Detect which cell encompasses the target text, then output its [x, y] center coordinate. 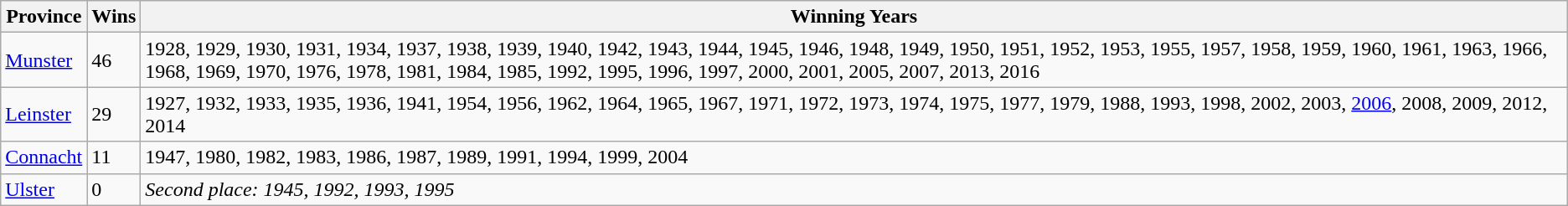
Province [44, 17]
Wins [114, 17]
0 [114, 189]
29 [114, 114]
46 [114, 60]
Connacht [44, 157]
11 [114, 157]
1947, 1980, 1982, 1983, 1986, 1987, 1989, 1991, 1994, 1999, 2004 [854, 157]
Winning Years [854, 17]
Munster [44, 60]
Leinster [44, 114]
Ulster [44, 189]
Second place: 1945, 1992, 1993, 1995 [854, 189]
